For the text-containing cell, return its midpoint in [X, Y] coordinate format. 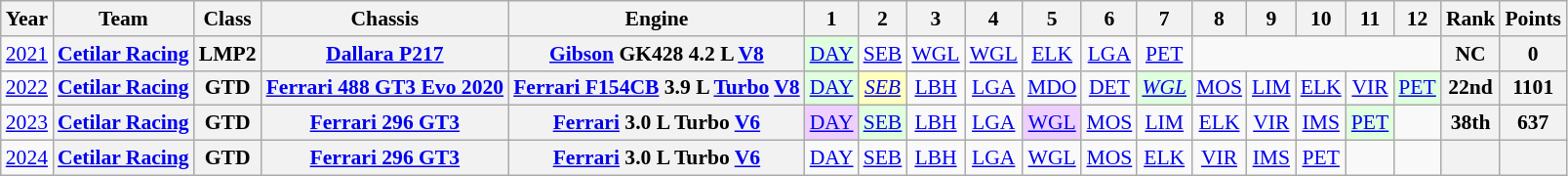
22nd [1471, 88]
7 [1164, 19]
8 [1220, 19]
DET [1108, 88]
Ferrari F154CB 3.9 L Turbo V8 [657, 88]
MDO [1052, 88]
5 [1052, 19]
Rank [1471, 19]
10 [1321, 19]
11 [1370, 19]
4 [993, 19]
Points [1533, 19]
2 [883, 19]
6 [1108, 19]
38th [1471, 123]
Team [123, 19]
9 [1271, 19]
LMP2 [228, 54]
Dallara P217 [385, 54]
Ferrari 488 GT3 Evo 2020 [385, 88]
0 [1533, 54]
12 [1417, 19]
637 [1533, 123]
2022 [27, 88]
3 [935, 19]
1 [831, 19]
1101 [1533, 88]
2024 [27, 158]
Class [228, 19]
Year [27, 19]
Chassis [385, 19]
2023 [27, 123]
Gibson GK428 4.2 L V8 [657, 54]
Engine [657, 19]
2021 [27, 54]
NC [1471, 54]
